Scan for the cell matching the given text and deliver its (x, y) coordinate at center. 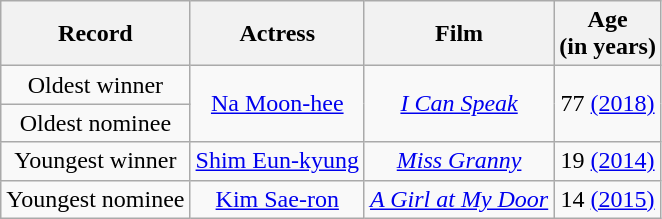
Shim Eun-kyung (277, 161)
Youngest winner (96, 161)
Film (458, 34)
Miss Granny (458, 161)
14 (2015) (608, 199)
Record (96, 34)
Oldest winner (96, 85)
19 (2014) (608, 161)
77 (2018) (608, 104)
Oldest nominee (96, 123)
Na Moon-hee (277, 104)
I Can Speak (458, 104)
Youngest nominee (96, 199)
Actress (277, 34)
Age(in years) (608, 34)
Kim Sae-ron (277, 199)
A Girl at My Door (458, 199)
